Provide the (X, Y) coordinate of the cell's center where the given text is located.  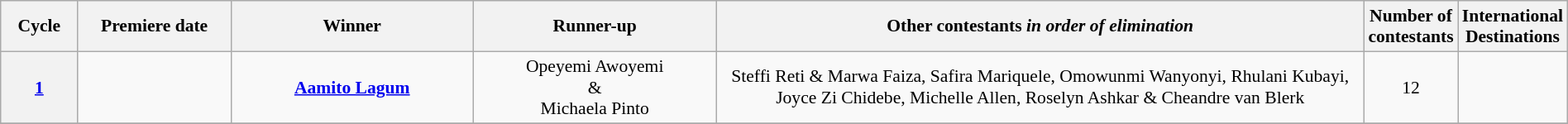
Steffi Reti & Marwa Faiza, Safira Mariquele, Omowunmi Wanyonyi, Rhulani Kubayi, Joyce Zi Chidebe, Michelle Allen, Roselyn Ashkar & Cheandre van Blerk (1040, 88)
Aamito Lagum (352, 88)
Winner (352, 26)
International Destinations (1513, 26)
Number of contestants (1411, 26)
Other contestants in order of elimination (1040, 26)
1 (40, 88)
12 (1411, 88)
Opeyemi Awoyemi&Michaela Pinto (595, 88)
Premiere date (154, 26)
Runner-up (595, 26)
Cycle (40, 26)
